Output the [x, y] coordinate of the center of the cell containing the given text.  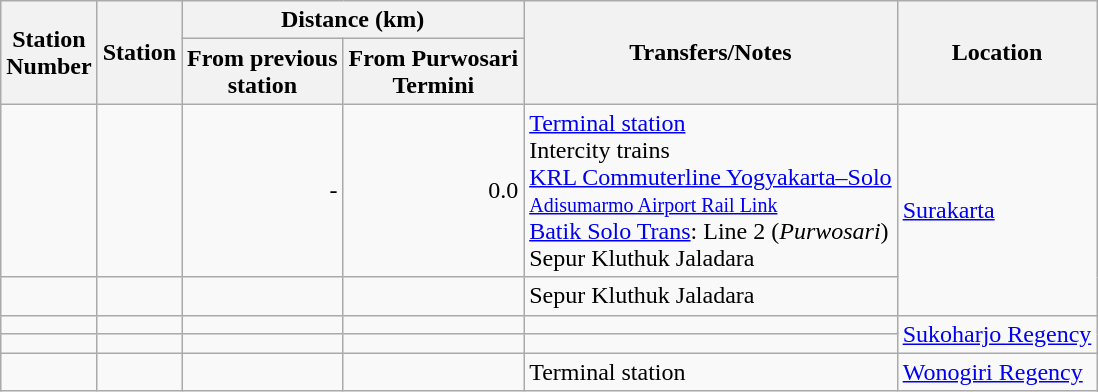
Sepur Kluthuk Jaladara [711, 296]
0.0 [434, 190]
From PurwosariTermini [434, 72]
Distance (km) [353, 20]
From previousstation [263, 72]
Transfers/Notes [711, 52]
Location [997, 52]
Wonogiri Regency [997, 372]
Sukoharjo Regency [997, 334]
Surakarta [997, 210]
Terminal station [711, 372]
StationNumber [49, 52]
Station [139, 52]
- [263, 190]
